Return the (X, Y) coordinate for the center point of the cell that contains the specified text.  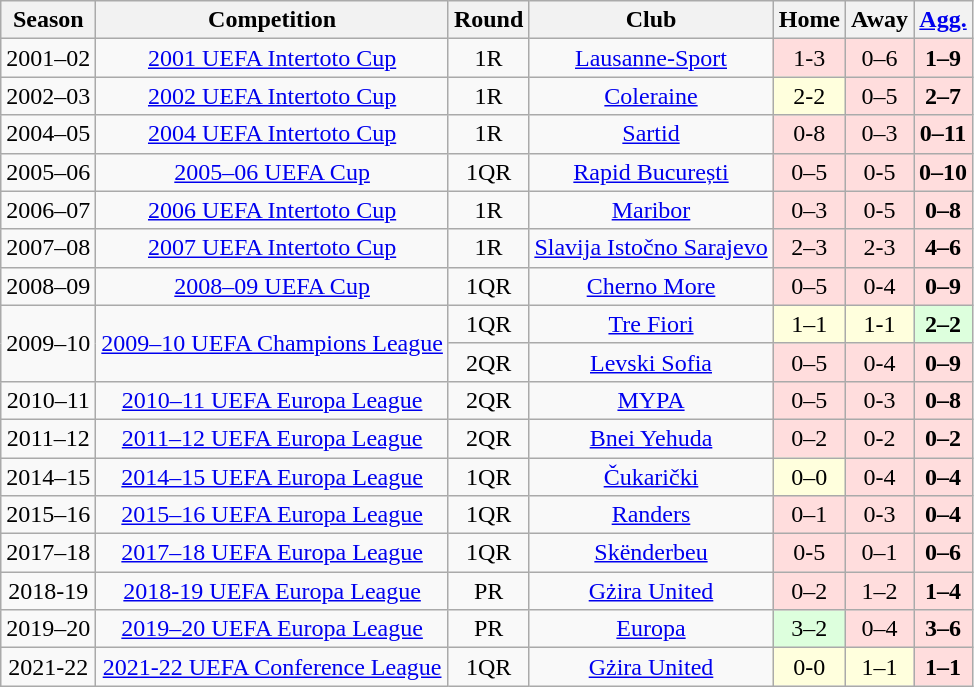
2021-22 UEFA Conference League (272, 667)
2001 UEFA Intertoto Cup (272, 58)
2005–06 (48, 172)
2010–11 UEFA Europa League (272, 400)
1-1 (880, 324)
1–2 (880, 591)
Competition (272, 20)
Skënderbeu (651, 553)
3–2 (809, 629)
Rapid București (651, 172)
2007–08 (48, 248)
2009–10 UEFA Champions League (272, 343)
2002–03 (48, 96)
2011–12 UEFA Europa League (272, 438)
Round (488, 20)
4–6 (944, 248)
2008–09 (48, 286)
2011–12 (48, 438)
0-0 (809, 667)
1–9 (944, 58)
2018-19 UEFA Europa League (272, 591)
Slavija Istočno Sarajevo (651, 248)
2007 UEFA Intertoto Cup (272, 248)
2019–20 (48, 629)
2017–18 UEFA Europa League (272, 553)
Season (48, 20)
2017–18 (48, 553)
0-8 (809, 134)
Club (651, 20)
2015–16 UEFA Europa League (272, 515)
2–3 (809, 248)
2015–16 (48, 515)
Europa (651, 629)
2–7 (944, 96)
Lausanne-Sport (651, 58)
MYPA (651, 400)
2002 UEFA Intertoto Cup (272, 96)
Home (809, 20)
2006–07 (48, 210)
Maribor (651, 210)
1–4 (944, 591)
0–0 (809, 477)
2-3 (880, 248)
0–11 (944, 134)
Agg. (944, 20)
Cherno More (651, 286)
0-2 (880, 438)
Randers (651, 515)
Away (880, 20)
2014–15 (48, 477)
2019–20 UEFA Europa League (272, 629)
Coleraine (651, 96)
Čukarički (651, 477)
0–10 (944, 172)
2004 UEFA Intertoto Cup (272, 134)
2-2 (809, 96)
2001–02 (48, 58)
2014–15 UEFA Europa League (272, 477)
2–2 (944, 324)
1-3 (809, 58)
2010–11 (48, 400)
Sartid (651, 134)
2009–10 (48, 343)
2021-22 (48, 667)
Tre Fiori (651, 324)
Levski Sofia (651, 362)
Bnei Yehuda (651, 438)
2018-19 (48, 591)
2005–06 UEFA Cup (272, 172)
2006 UEFA Intertoto Cup (272, 210)
2008–09 UEFA Cup (272, 286)
3–6 (944, 629)
2004–05 (48, 134)
